Determine the [X, Y] coordinate at the center of the cell enclosing the given text.  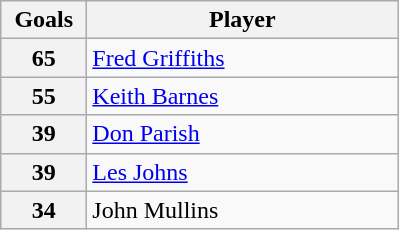
John Mullins [242, 210]
Fred Griffiths [242, 58]
Goals [44, 20]
65 [44, 58]
34 [44, 210]
55 [44, 96]
Keith Barnes [242, 96]
Don Parish [242, 134]
Player [242, 20]
Les Johns [242, 172]
